For the text-containing cell, return its midpoint in (x, y) coordinate format. 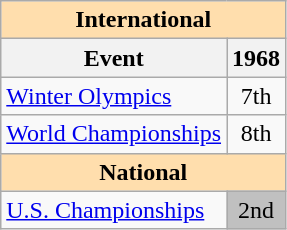
World Championships (114, 134)
Winter Olympics (114, 96)
8th (256, 134)
7th (256, 96)
2nd (256, 210)
Event (114, 58)
International (144, 20)
U.S. Championships (114, 210)
1968 (256, 58)
National (144, 172)
